Return [x, y] of the center of cell containing provided text 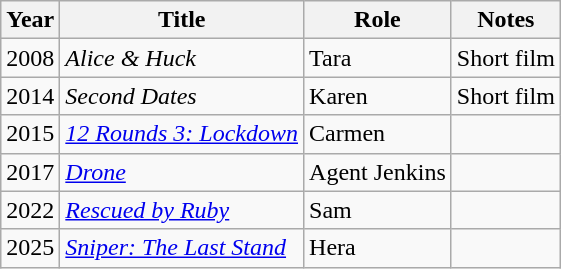
Title [182, 20]
Rescued by Ruby [182, 210]
2008 [30, 58]
2015 [30, 134]
2022 [30, 210]
Year [30, 20]
2014 [30, 96]
Agent Jenkins [378, 172]
Sniper: The Last Stand [182, 248]
Role [378, 20]
Carmen [378, 134]
2017 [30, 172]
Alice & Huck [182, 58]
Hera [378, 248]
Second Dates [182, 96]
Notes [506, 20]
Drone [182, 172]
12 Rounds 3: Lockdown [182, 134]
Karen [378, 96]
2025 [30, 248]
Sam [378, 210]
Tara [378, 58]
